For the text-containing cell, return its midpoint in [x, y] coordinate format. 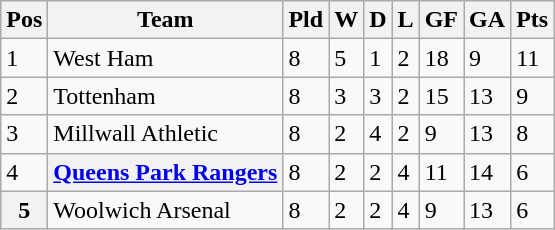
Team [166, 20]
Woolwich Arsenal [166, 210]
14 [488, 172]
West Ham [166, 58]
Pos [24, 20]
W [346, 20]
D [378, 20]
Queens Park Rangers [166, 172]
Pts [532, 20]
Tottenham [166, 96]
L [406, 20]
15 [441, 96]
Millwall Athletic [166, 134]
GF [441, 20]
Pld [306, 20]
GA [488, 20]
18 [441, 58]
